Pinpoint the cell where the given text exists, returning its (x, y) midpoint coordinate. 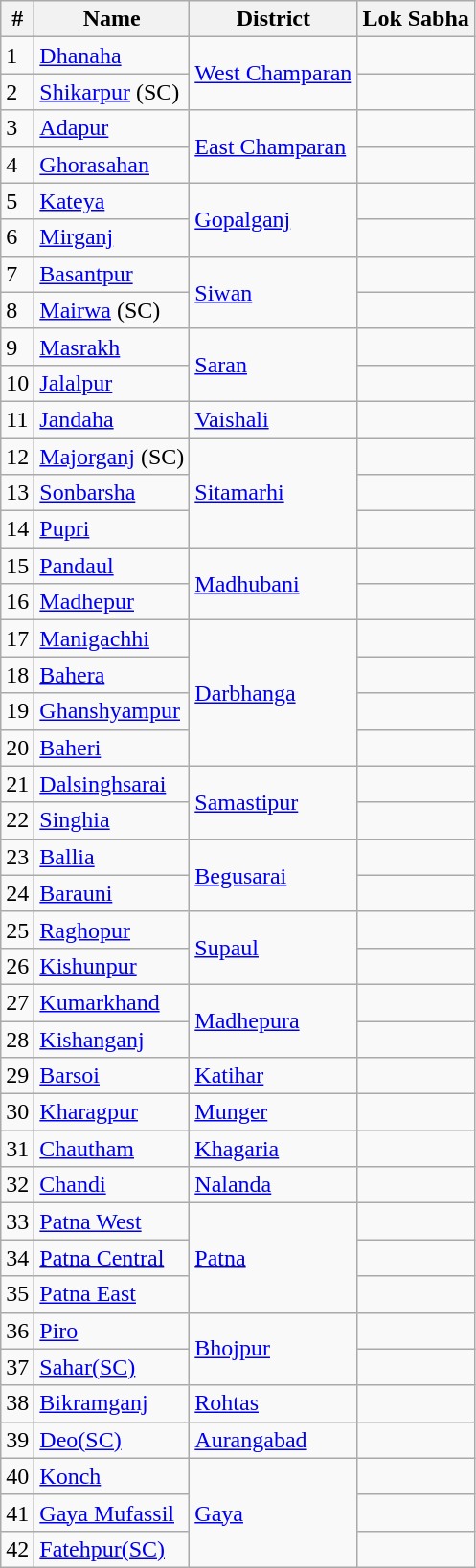
Raghopur (112, 930)
Shikarpur (SC) (112, 92)
Nalanda (274, 1185)
Siwan (274, 292)
16 (17, 602)
Gaya (274, 1512)
Singhia (112, 820)
Kumarkhand (112, 1002)
Bikramganj (112, 1403)
Khagaria (274, 1149)
Sahar(SC) (112, 1367)
13 (17, 493)
29 (17, 1076)
Fatehpur(SC) (112, 1549)
Patna East (112, 1294)
Deo(SC) (112, 1440)
26 (17, 966)
Madhepura (274, 1020)
Katihar (274, 1076)
Darbhanga (274, 693)
35 (17, 1294)
15 (17, 566)
32 (17, 1185)
Piro (112, 1331)
Lok Sabha (416, 19)
Kishanganj (112, 1039)
6 (17, 237)
Name (112, 19)
17 (17, 638)
Chandi (112, 1185)
Begusarai (274, 875)
Bhojpur (274, 1349)
Barsoi (112, 1076)
Ballia (112, 857)
Madhepur (112, 602)
Sitamarhi (274, 493)
Madhubani (274, 584)
Chautham (112, 1149)
21 (17, 784)
Sonbarsha (112, 493)
Ghorasahan (112, 165)
10 (17, 383)
Mairwa (SC) (112, 310)
Masrakh (112, 347)
Rohtas (274, 1403)
Dhanaha (112, 56)
39 (17, 1440)
2 (17, 92)
Supaul (274, 948)
Basantpur (112, 274)
18 (17, 675)
Samastipur (274, 802)
42 (17, 1549)
Majorganj (SC) (112, 457)
3 (17, 128)
Aurangabad (274, 1440)
22 (17, 820)
7 (17, 274)
25 (17, 930)
Patna Central (112, 1258)
Gopalganj (274, 219)
1 (17, 56)
8 (17, 310)
Pandaul (112, 566)
37 (17, 1367)
Dalsinghsarai (112, 784)
Munger (274, 1112)
District (274, 19)
19 (17, 711)
12 (17, 457)
38 (17, 1403)
Patna West (112, 1221)
36 (17, 1331)
Jandaha (112, 419)
Ghanshyampur (112, 711)
Barauni (112, 893)
4 (17, 165)
41 (17, 1512)
9 (17, 347)
Bahera (112, 675)
Baheri (112, 748)
Manigachhi (112, 638)
40 (17, 1476)
23 (17, 857)
Kharagpur (112, 1112)
24 (17, 893)
West Champaran (274, 74)
30 (17, 1112)
Adapur (112, 128)
20 (17, 748)
Pupri (112, 529)
Konch (112, 1476)
34 (17, 1258)
11 (17, 419)
14 (17, 529)
Jalalpur (112, 383)
28 (17, 1039)
5 (17, 201)
Saran (274, 365)
Mirganj (112, 237)
Kishunpur (112, 966)
Gaya Mufassil (112, 1512)
33 (17, 1221)
27 (17, 1002)
Patna (274, 1258)
# (17, 19)
Kateya (112, 201)
31 (17, 1149)
East Champaran (274, 146)
Vaishali (274, 419)
